Output the [X, Y] coordinate of the center of the cell containing the given text.  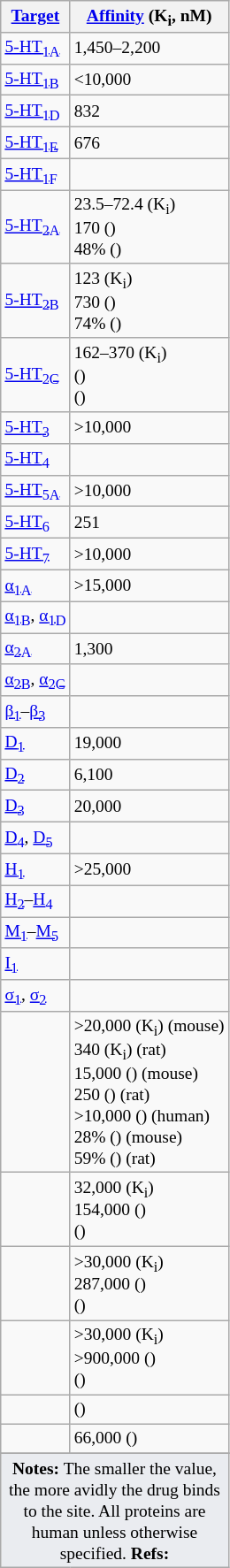
H1 [35, 869]
5-HT1D [35, 111]
>30,000 (Ki)287,000 () () [149, 1283]
5-HT6 [35, 523]
D3 [35, 807]
5-HT1F [35, 174]
1,450–2,200 [149, 48]
β1–β3 [35, 712]
α2B, α2C [35, 680]
D4, D5 [35, 838]
5-HT2B [35, 301]
1,300 [149, 649]
5-HT1B [35, 80]
5-HT7 [35, 554]
α1A [35, 585]
162–370 (Ki) () () [149, 375]
5-HT3 [35, 428]
20,000 [149, 807]
5-HT2C [35, 375]
Target [35, 17]
>15,000 [149, 585]
Notes: The smaller the value, the more avidly the drug binds to the site. All proteins are human unless otherwise specified. Refs: [115, 1511]
19,000 [149, 744]
I1 [35, 964]
>25,000 [149, 869]
66,000 () [149, 1438]
α1B, α1D [35, 617]
5-HT2A [35, 227]
5-HT5A [35, 491]
σ1, σ2 [35, 996]
H2–H4 [35, 901]
α2A [35, 649]
5-HT1A [35, 48]
5-HT4 [35, 459]
676 [149, 142]
123 (Ki)730 ()74% () [149, 301]
23.5–72.4 (Ki)170 ()48% () [149, 227]
5-HT1E [35, 142]
Affinity (Ki, nM) [149, 17]
M1–M5 [35, 933]
32,000 (Ki)154,000 () () [149, 1210]
>30,000 (Ki)>900,000 () () [149, 1358]
>20,000 (Ki) (mouse)340 (Ki) (rat)15,000 () (mouse)250 () (rat)>10,000 () (human)28% () (mouse)59% () (rat) [149, 1092]
832 [149, 111]
<10,000 [149, 80]
D1 [35, 744]
6,100 [149, 775]
251 [149, 523]
D2 [35, 775]
() [149, 1410]
